Pinpoint the cell where the given text exists, returning its [X, Y] midpoint coordinate. 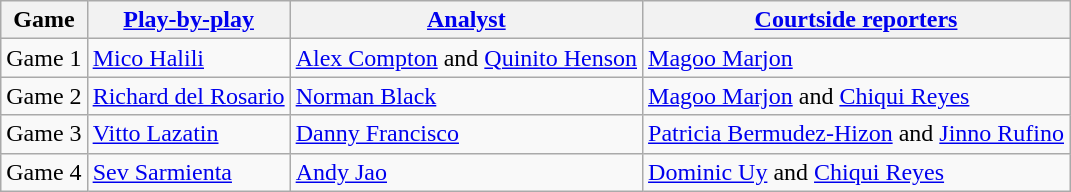
Analyst [466, 20]
Magoo Marjon and Chiqui Reyes [856, 96]
Game 3 [44, 134]
Magoo Marjon [856, 58]
Richard del Rosario [188, 96]
Dominic Uy and Chiqui Reyes [856, 172]
Patricia Bermudez-Hizon and Jinno Rufino [856, 134]
Mico Halili [188, 58]
Game [44, 20]
Courtside reporters [856, 20]
Sev Sarmienta [188, 172]
Norman Black [466, 96]
Vitto Lazatin [188, 134]
Andy Jao [466, 172]
Alex Compton and Quinito Henson [466, 58]
Play-by-play [188, 20]
Game 4 [44, 172]
Game 2 [44, 96]
Game 1 [44, 58]
Danny Francisco [466, 134]
